Return [x, y] of the center of cell containing provided text 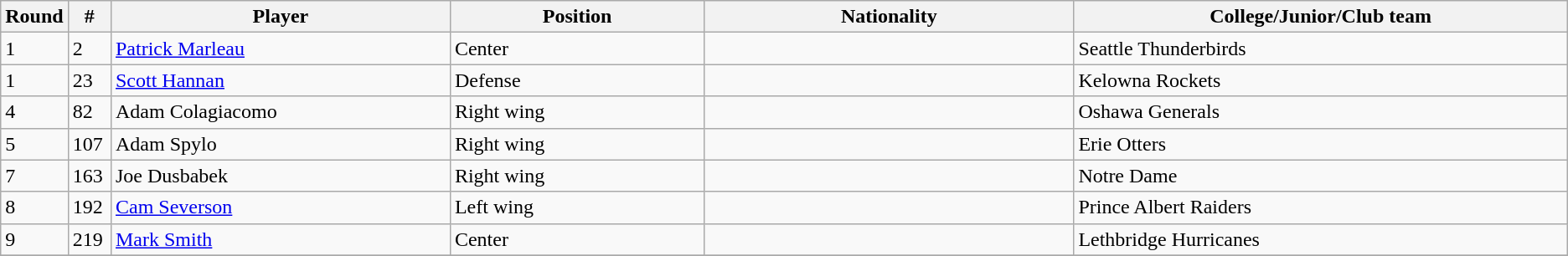
2 [89, 49]
4 [34, 112]
Patrick Marleau [280, 49]
82 [89, 112]
Mark Smith [280, 239]
Player [280, 17]
Adam Colagiacomo [280, 112]
23 [89, 80]
107 [89, 144]
8 [34, 207]
219 [89, 239]
Notre Dame [1320, 176]
5 [34, 144]
Round [34, 17]
Defense [576, 80]
Kelowna Rockets [1320, 80]
7 [34, 176]
Adam Spylo [280, 144]
Prince Albert Raiders [1320, 207]
Left wing [576, 207]
Joe Dusbabek [280, 176]
# [89, 17]
Erie Otters [1320, 144]
Cam Severson [280, 207]
Nationality [890, 17]
Scott Hannan [280, 80]
192 [89, 207]
Seattle Thunderbirds [1320, 49]
Oshawa Generals [1320, 112]
College/Junior/Club team [1320, 17]
Position [576, 17]
163 [89, 176]
Lethbridge Hurricanes [1320, 239]
9 [34, 239]
